Output the (x, y) coordinate of the center of the cell containing the given text.  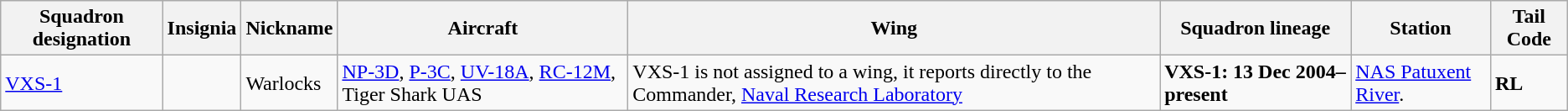
Squadron designation (82, 29)
Wing (895, 29)
NAS Patuxent River. (1421, 82)
RL (1529, 82)
Nickname (290, 29)
VXS-1: 13 Dec 2004–present (1256, 82)
NP-3D, P-3C, UV-18A, RC-12M, Tiger Shark UAS (482, 82)
VXS-1 is not assigned to a wing, it reports directly to the Commander, Naval Research Laboratory (895, 82)
Station (1421, 29)
Warlocks (290, 82)
Tail Code (1529, 29)
Squadron lineage (1256, 29)
Aircraft (482, 29)
VXS-1 (82, 82)
Insignia (202, 29)
